Return [X, Y] of the center of cell containing provided text 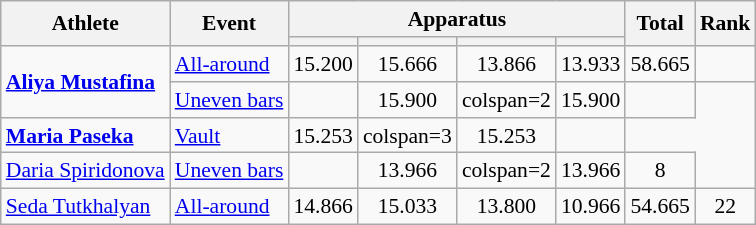
15.666 [408, 64]
54.665 [660, 207]
Athlete [86, 24]
13.800 [506, 207]
Vault [230, 136]
10.966 [590, 207]
Aliya Mustafina [86, 82]
Apparatus [456, 19]
Total [660, 24]
8 [660, 171]
58.665 [660, 64]
Rank [726, 24]
15.200 [322, 64]
colspan=3 [408, 136]
Maria Paseka [86, 136]
14.866 [322, 207]
Daria Spiridonova [86, 171]
Seda Tutkhalyan [86, 207]
22 [726, 207]
15.033 [408, 207]
Event [230, 24]
13.933 [590, 64]
13.866 [506, 64]
